Return [X, Y] of the center of cell containing provided text 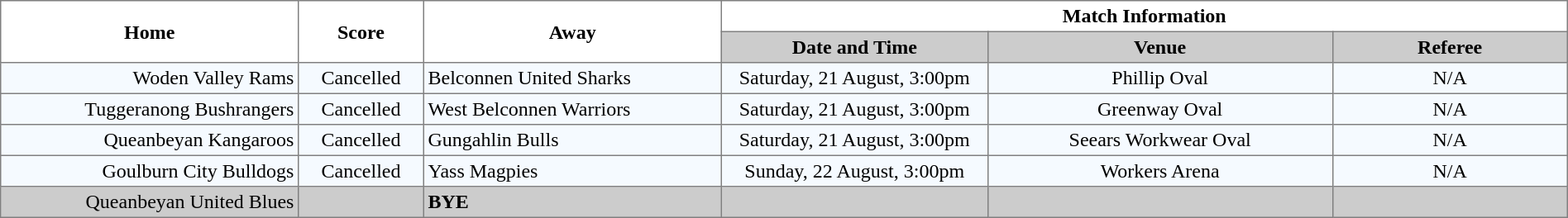
Sunday, 22 August, 3:00pm [854, 171]
Seears Workwear Oval [1159, 140]
Away [572, 31]
Workers Arena [1159, 171]
Venue [1159, 47]
BYE [572, 202]
Tuggeranong Bushrangers [150, 109]
Belconnen United Sharks [572, 78]
Home [150, 31]
Queanbeyan United Blues [150, 202]
Yass Magpies [572, 171]
Greenway Oval [1159, 109]
Woden Valley Rams [150, 78]
Match Information [1145, 17]
Phillip Oval [1159, 78]
Score [361, 31]
Gungahlin Bulls [572, 140]
West Belconnen Warriors [572, 109]
Goulburn City Bulldogs [150, 171]
Date and Time [854, 47]
Referee [1450, 47]
Queanbeyan Kangaroos [150, 140]
